Identify which cell holds the provided text, then report its (x, y) central coordinate. 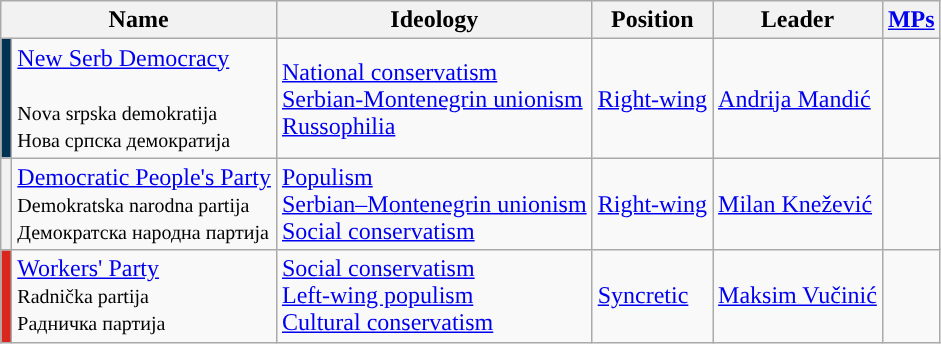
Syncretic (652, 296)
National conservatismSerbian-Montenegrin unionismRussophilia (434, 98)
PopulismSerbian–Montenegrin unionismSocial conservatism (434, 204)
Maksim Vučinić (798, 296)
Andrija Mandić (798, 98)
Social conservatismLeft-wing populismCultural conservatism (434, 296)
Name (139, 20)
Ideology (434, 20)
MPs (911, 20)
Democratic People's PartyDemokratska narodna partijaДемократска народна партија (144, 204)
Leader (798, 20)
Workers' PartyRadnička partijaРадничка партија (144, 296)
New Serb DemocracyNova srpska demokratijaНова српска демократија (144, 98)
Position (652, 20)
Milan Knežević (798, 204)
